Locate the cell with the specified text and output its [X, Y] center coordinate. 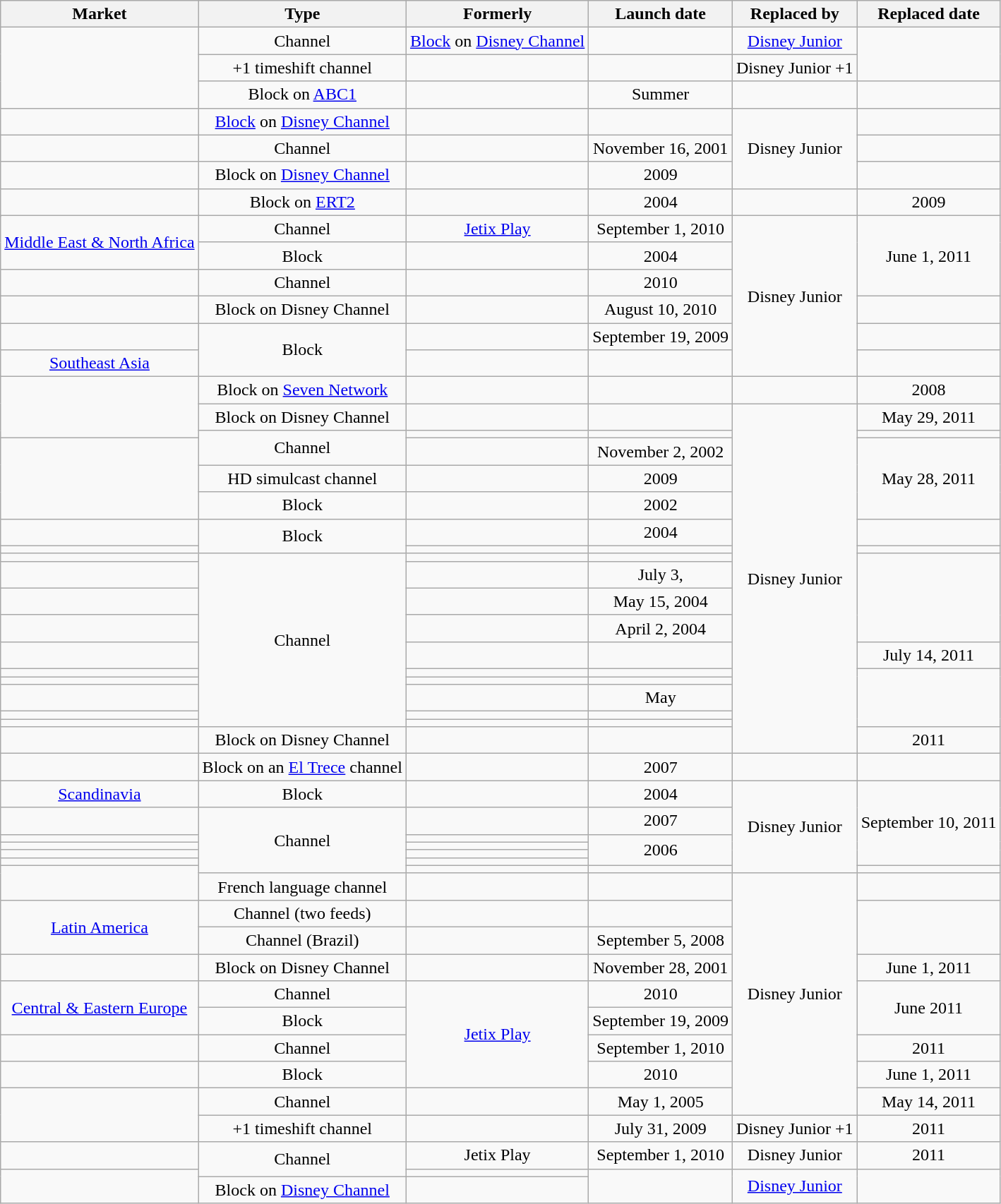
Block on an El Trece channel [302, 767]
2006 [661, 850]
July 3, [661, 574]
Block on ERT2 [302, 202]
September 5, 2008 [661, 940]
April 2, 2004 [661, 628]
Middle East & North Africa [100, 242]
May 29, 2011 [929, 417]
November 16, 2001 [661, 148]
Southeast Asia [100, 363]
Market [100, 14]
HD simulcast channel [302, 478]
Block on Seven Network [302, 390]
French language channel [302, 886]
Summer [661, 95]
Formerly [497, 14]
May 1, 2005 [661, 1102]
Channel (Brazil) [302, 940]
November 28, 2001 [661, 968]
September 10, 2011 [929, 823]
May 15, 2004 [661, 601]
July 31, 2009 [661, 1128]
November 2, 2002 [661, 452]
Block on ABC1 [302, 95]
Type [302, 14]
Central & Eastern Europe [100, 1008]
Channel (two feeds) [302, 913]
Latin America [100, 927]
May 14, 2011 [929, 1102]
August 10, 2010 [661, 309]
May [661, 698]
Launch date [661, 14]
Replaced date [929, 14]
July 14, 2011 [929, 655]
Scandinavia [100, 794]
2002 [661, 505]
Replaced by [795, 14]
June 2011 [929, 1008]
2008 [929, 390]
May 28, 2011 [929, 478]
